Extract the [X, Y] coordinate from the center of the cell holding the provided text.  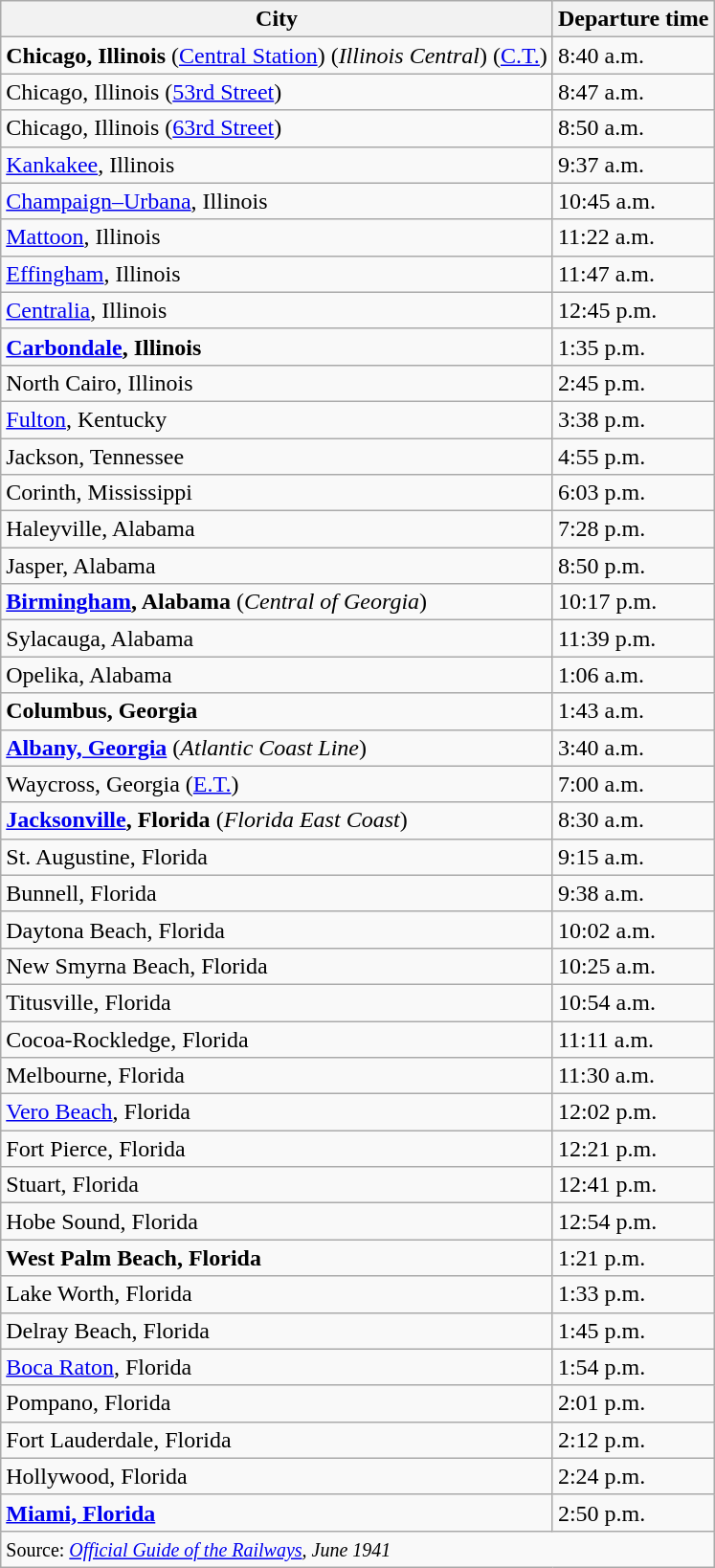
8:47 a.m. [634, 92]
2:01 p.m. [634, 1403]
Daytona Beach, Florida [278, 930]
Fulton, Kentucky [278, 419]
St. Augustine, Florida [278, 857]
3:40 a.m. [634, 748]
Corinth, Mississippi [278, 493]
1:54 p.m. [634, 1367]
11:47 a.m. [634, 274]
Waycross, Georgia (E.T.) [278, 784]
Carbondale, Illinois [278, 347]
Champaign–Urbana, Illinois [278, 201]
2:45 p.m. [634, 383]
12:02 p.m. [634, 1112]
2:50 p.m. [634, 1512]
1:06 a.m. [634, 675]
10:02 a.m. [634, 930]
North Cairo, Illinois [278, 383]
1:21 p.m. [634, 1258]
West Palm Beach, Florida [278, 1258]
7:28 p.m. [634, 529]
11:30 a.m. [634, 1076]
Jackson, Tennessee [278, 457]
Fort Pierce, Florida [278, 1149]
9:38 a.m. [634, 893]
9:37 a.m. [634, 165]
Chicago, Illinois (63rd Street) [278, 128]
Vero Beach, Florida [278, 1112]
1:45 p.m. [634, 1331]
8:40 a.m. [634, 56]
Kankakee, Illinois [278, 165]
Centralia, Illinois [278, 310]
4:55 p.m. [634, 457]
12:54 p.m. [634, 1221]
Bunnell, Florida [278, 893]
2:24 p.m. [634, 1476]
12:41 p.m. [634, 1185]
12:45 p.m. [634, 310]
Sylacauga, Alabama [278, 638]
8:50 a.m. [634, 128]
Fort Lauderdale, Florida [278, 1440]
2:12 p.m. [634, 1440]
Albany, Georgia (Atlantic Coast Line) [278, 748]
11:39 p.m. [634, 638]
8:30 a.m. [634, 820]
Stuart, Florida [278, 1185]
Jasper, Alabama [278, 566]
Source: Official Guide of the Railways, June 1941 [358, 1549]
Chicago, Illinois (Central Station) (Illinois Central) (C.T.) [278, 56]
Mattoon, Illinois [278, 237]
Jacksonville, Florida (Florida East Coast) [278, 820]
7:00 a.m. [634, 784]
Melbourne, Florida [278, 1076]
Effingham, Illinois [278, 274]
New Smyrna Beach, Florida [278, 966]
Hobe Sound, Florida [278, 1221]
10:45 a.m. [634, 201]
6:03 p.m. [634, 493]
1:33 p.m. [634, 1294]
Titusville, Florida [278, 1002]
11:22 a.m. [634, 237]
9:15 a.m. [634, 857]
Lake Worth, Florida [278, 1294]
Boca Raton, Florida [278, 1367]
City [278, 19]
Cocoa-Rockledge, Florida [278, 1039]
Miami, Florida [278, 1512]
Hollywood, Florida [278, 1476]
1:35 p.m. [634, 347]
10:25 a.m. [634, 966]
Departure time [634, 19]
Pompano, Florida [278, 1403]
10:17 p.m. [634, 602]
Chicago, Illinois (53rd Street) [278, 92]
Columbus, Georgia [278, 711]
11:11 a.m. [634, 1039]
Haleyville, Alabama [278, 529]
10:54 a.m. [634, 1002]
Delray Beach, Florida [278, 1331]
Opelika, Alabama [278, 675]
8:50 p.m. [634, 566]
1:43 a.m. [634, 711]
Birmingham, Alabama (Central of Georgia) [278, 602]
3:38 p.m. [634, 419]
12:21 p.m. [634, 1149]
